Return the (x, y) coordinate for the center point of the cell that contains the specified text.  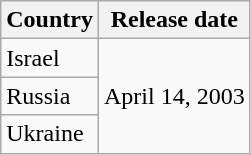
Russia (50, 96)
April 14, 2003 (174, 96)
Country (50, 20)
Israel (50, 58)
Ukraine (50, 134)
Release date (174, 20)
